From the cell containing the given text, extract its center point as [X, Y] coordinate. 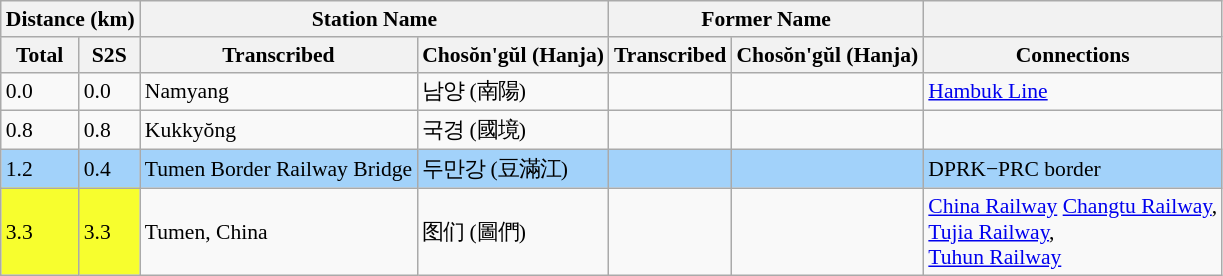
Distance (km) [70, 19]
1.2 [40, 170]
0.4 [110, 170]
Connections [1072, 55]
Tumen, China [278, 232]
두만강 (豆滿江) [513, 170]
Total [40, 55]
Station Name [374, 19]
S2S [110, 55]
국경 (國境) [513, 130]
남양 (南陽) [513, 92]
China Railway Changtu Railway,Tujia Railway,Tuhun Railway [1072, 232]
Kukkyŏng [278, 130]
Former Name [766, 19]
图们 (圖們) [513, 232]
Tumen Border Railway Bridge [278, 170]
Hambuk Line [1072, 92]
DPRK−PRC border [1072, 170]
Namyang [278, 92]
